Identify which cell holds the provided text, then report its [x, y] central coordinate. 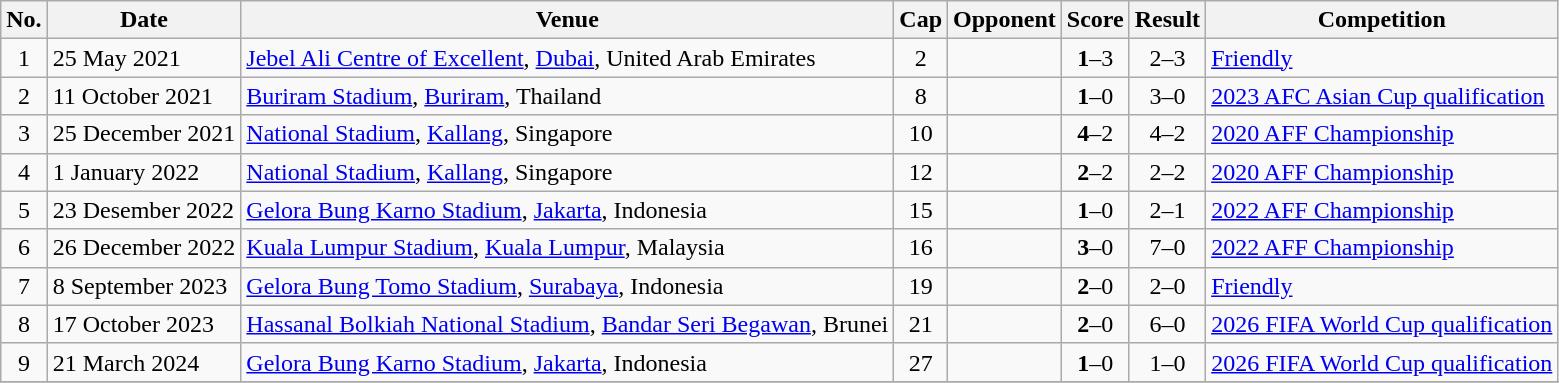
10 [921, 134]
Opponent [1005, 20]
Competition [1382, 20]
25 December 2021 [144, 134]
16 [921, 248]
Buriram Stadium, Buriram, Thailand [568, 96]
3 [24, 134]
Cap [921, 20]
26 December 2022 [144, 248]
2–1 [1167, 210]
1 January 2022 [144, 172]
2–3 [1167, 58]
25 May 2021 [144, 58]
21 [921, 324]
6 [24, 248]
27 [921, 362]
Kuala Lumpur Stadium, Kuala Lumpur, Malaysia [568, 248]
6–0 [1167, 324]
Jebel Ali Centre of Excellent, Dubai, United Arab Emirates [568, 58]
Date [144, 20]
15 [921, 210]
No. [24, 20]
Result [1167, 20]
8 September 2023 [144, 286]
Score [1095, 20]
19 [921, 286]
1 [24, 58]
2023 AFC Asian Cup qualification [1382, 96]
7–0 [1167, 248]
21 March 2024 [144, 362]
9 [24, 362]
23 Desember 2022 [144, 210]
Gelora Bung Tomo Stadium, Surabaya, Indonesia [568, 286]
12 [921, 172]
17 October 2023 [144, 324]
1–3 [1095, 58]
Hassanal Bolkiah National Stadium, Bandar Seri Begawan, Brunei [568, 324]
4 [24, 172]
5 [24, 210]
7 [24, 286]
Venue [568, 20]
11 October 2021 [144, 96]
